Identify which cell holds the provided text, then report its [x, y] central coordinate. 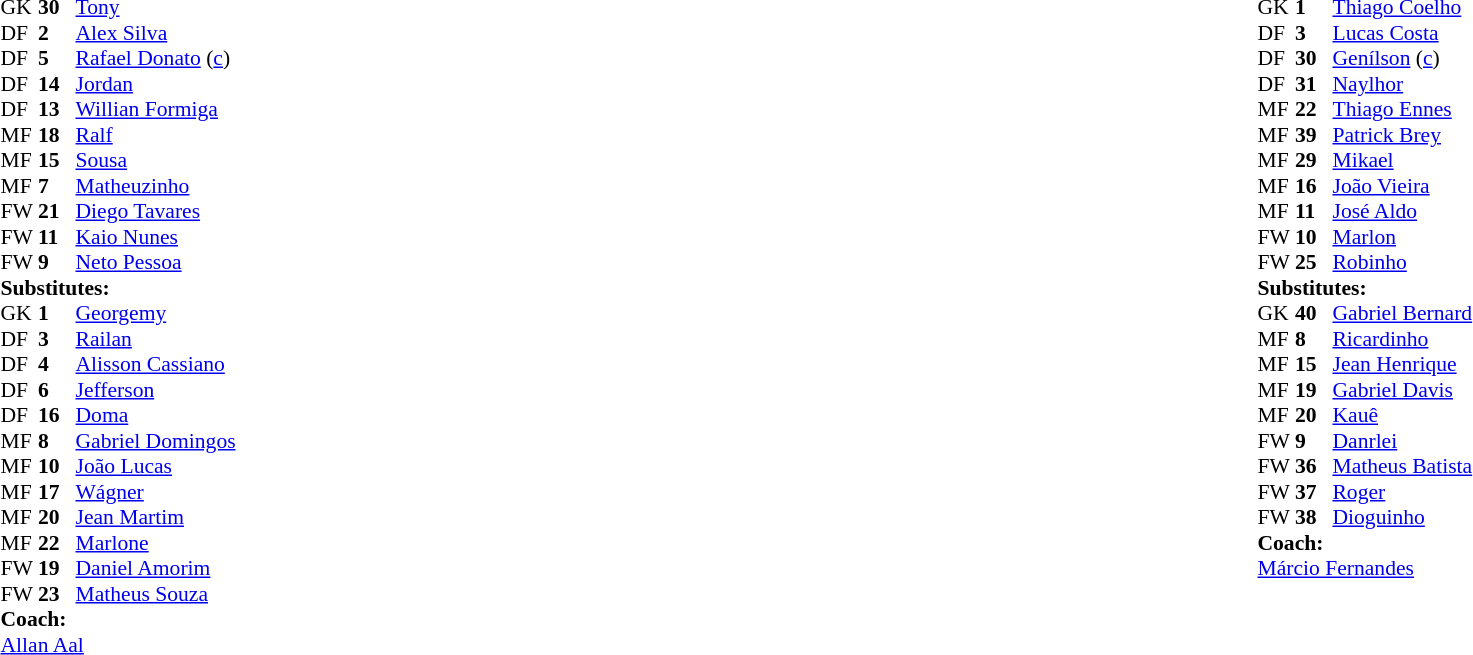
Matheus Batista [1402, 467]
Daniel Amorim [156, 569]
4 [57, 365]
39 [1314, 135]
Kaio Nunes [156, 237]
38 [1314, 517]
Alex Silva [156, 33]
Willian Formiga [156, 109]
36 [1314, 467]
Jefferson [156, 390]
40 [1314, 313]
37 [1314, 492]
Naylhor [1402, 84]
Márcio Fernandes [1364, 569]
5 [57, 59]
Gabriel Davis [1402, 390]
7 [57, 186]
Genílson (c) [1402, 59]
2 [57, 33]
Kauê [1402, 415]
Jean Martim [156, 517]
Gabriel Domingos [156, 441]
Roger [1402, 492]
30 [1314, 59]
Diego Tavares [156, 211]
Gabriel Bernard [1402, 313]
João Lucas [156, 467]
23 [57, 594]
Mikael [1402, 161]
Robinho [1402, 263]
Railan [156, 339]
13 [57, 109]
29 [1314, 161]
6 [57, 390]
Marlon [1402, 237]
Jean Henrique [1402, 365]
Alisson Cassiano [156, 365]
Marlone [156, 543]
Danrlei [1402, 441]
João Vieira [1402, 186]
14 [57, 84]
18 [57, 135]
Dioguinho [1402, 517]
Lucas Costa [1402, 33]
Patrick Brey [1402, 135]
Rafael Donato (c) [156, 59]
17 [57, 492]
José Aldo [1402, 211]
Jordan [156, 84]
Georgemy [156, 313]
Thiago Ennes [1402, 109]
Neto Pessoa [156, 263]
Ralf [156, 135]
Ricardinho [1402, 339]
Doma [156, 415]
21 [57, 211]
Sousa [156, 161]
Matheuzinho [156, 186]
31 [1314, 84]
25 [1314, 263]
1 [57, 313]
Wágner [156, 492]
Matheus Souza [156, 594]
